Return [X, Y] of the center of cell containing provided text 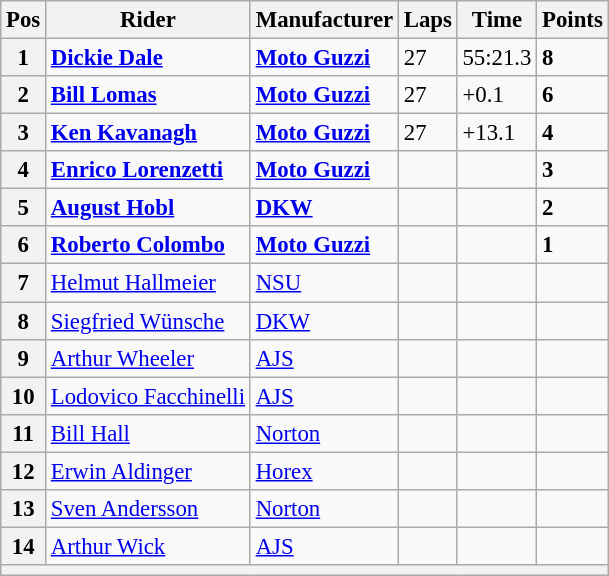
Ken Kavanagh [148, 133]
Points [572, 20]
55:21.3 [497, 58]
Siegfried Wünsche [148, 321]
+0.1 [497, 95]
Arthur Wick [148, 546]
Bill Lomas [148, 95]
Pos [24, 20]
Helmut Hallmeier [148, 283]
13 [24, 509]
Sven Andersson [148, 509]
Arthur Wheeler [148, 358]
Rider [148, 20]
Enrico Lorenzetti [148, 170]
August Hobl [148, 208]
Bill Hall [148, 433]
11 [24, 433]
Laps [428, 20]
Manufacturer [324, 20]
7 [24, 283]
+13.1 [497, 133]
9 [24, 358]
12 [24, 471]
Roberto Colombo [148, 245]
Horex [324, 471]
Erwin Aldinger [148, 471]
NSU [324, 283]
Lodovico Facchinelli [148, 396]
10 [24, 396]
14 [24, 546]
Time [497, 20]
5 [24, 208]
Dickie Dale [148, 58]
